For the text-containing cell, return its midpoint in (X, Y) coordinate format. 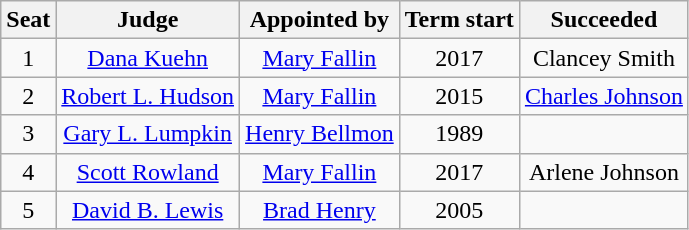
1 (28, 58)
Succeeded (604, 20)
Appointed by (320, 20)
Dana Kuehn (148, 58)
2015 (459, 96)
4 (28, 172)
Scott Rowland (148, 172)
Seat (28, 20)
David B. Lewis (148, 210)
2005 (459, 210)
Arlene Johnson (604, 172)
Clancey Smith (604, 58)
Gary L. Lumpkin (148, 134)
Term start (459, 20)
Henry Bellmon (320, 134)
3 (28, 134)
Robert L. Hudson (148, 96)
Judge (148, 20)
5 (28, 210)
Brad Henry (320, 210)
Charles Johnson (604, 96)
1989 (459, 134)
2 (28, 96)
